Pinpoint the cell where the given text exists, returning its (X, Y) midpoint coordinate. 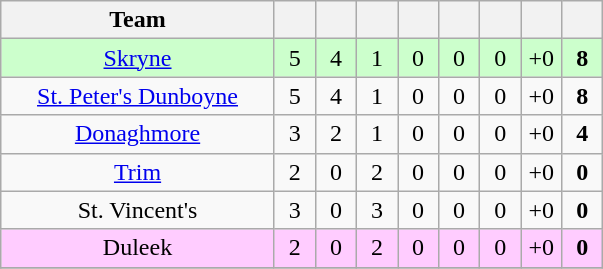
Team (138, 20)
Donaghmore (138, 134)
Duleek (138, 248)
Skryne (138, 58)
Trim (138, 172)
St. Peter's Dunboyne (138, 96)
St. Vincent's (138, 210)
